Extract the [X, Y] coordinate from the center of the cell holding the provided text.  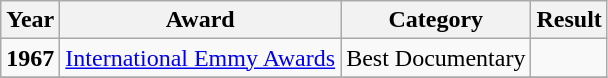
1967 [30, 58]
International Emmy Awards [200, 58]
Best Documentary [436, 58]
Year [30, 20]
Award [200, 20]
Category [436, 20]
Result [569, 20]
